Capture the cell that displays the provided text and extract its [X, Y] central coordinate. 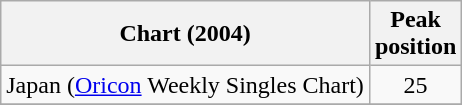
25 [415, 85]
Peakposition [415, 34]
Chart (2004) [186, 34]
Japan (Oricon Weekly Singles Chart) [186, 85]
